For the text-containing cell, return its midpoint in [x, y] coordinate format. 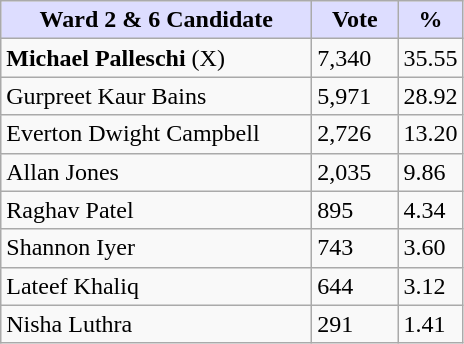
9.86 [430, 172]
Gurpreet Kaur Bains [156, 96]
Nisha Luthra [156, 324]
743 [355, 248]
Everton Dwight Campbell [156, 134]
4.34 [430, 210]
Ward 2 & 6 Candidate [156, 20]
7,340 [355, 58]
5,971 [355, 96]
2,726 [355, 134]
Michael Palleschi (X) [156, 58]
Allan Jones [156, 172]
895 [355, 210]
291 [355, 324]
Raghav Patel [156, 210]
1.41 [430, 324]
644 [355, 286]
28.92 [430, 96]
2,035 [355, 172]
13.20 [430, 134]
Vote [355, 20]
Lateef Khaliq [156, 286]
35.55 [430, 58]
3.12 [430, 286]
% [430, 20]
Shannon Iyer [156, 248]
3.60 [430, 248]
